Identify which cell holds the provided text, then report its [x, y] central coordinate. 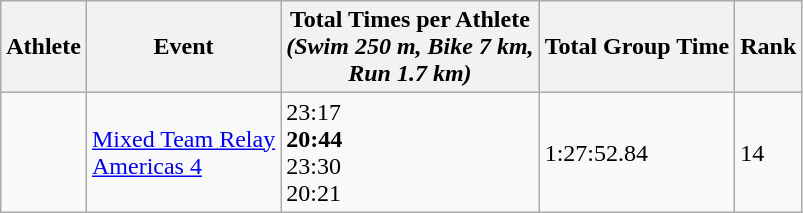
14 [768, 152]
Mixed Team Relay Americas 4 [183, 152]
Total Times per Athlete (Swim 250 m, Bike 7 km, Run 1.7 km) [410, 47]
Rank [768, 47]
Athlete [44, 47]
1:27:52.84 [637, 152]
23:1720:4423:3020:21 [410, 152]
Event [183, 47]
Total Group Time [637, 47]
